Locate the cell with the specified text and output its [x, y] center coordinate. 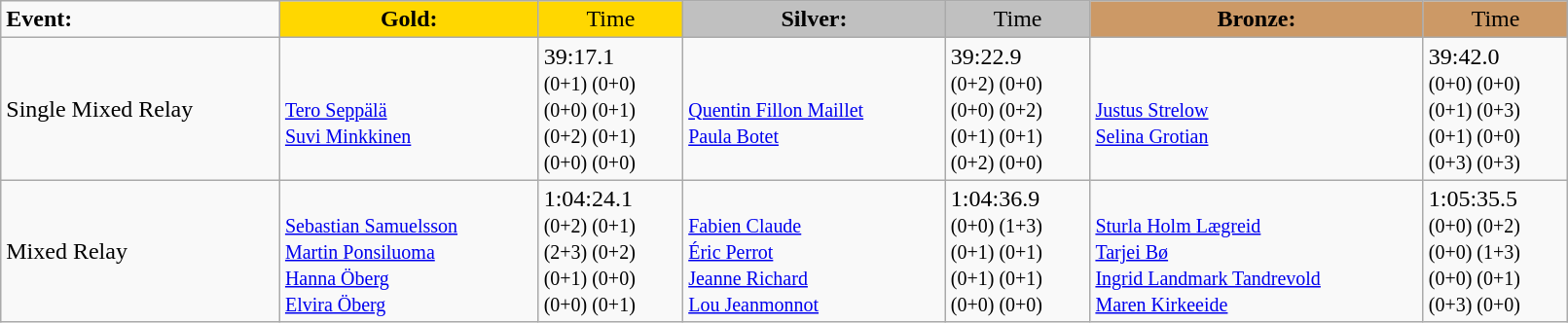
39:22.9(0+2) (0+0)(0+0) (0+2)(0+1) (0+1)(0+2) (0+0) [1018, 109]
Silver: [815, 19]
Sturla Holm LægreidTarjei BøIngrid Landmark TandrevoldMaren Kirkeeide [1257, 251]
Sebastian SamuelssonMartin PonsiluomaHanna ÖbergElvira Öberg [409, 251]
Event: [140, 19]
39:17.1(0+1) (0+0)(0+0) (0+1)(0+2) (0+1)(0+0) (0+0) [611, 109]
Mixed Relay [140, 251]
1:04:36.9(0+0) (1+3)(0+1) (0+1)(0+1) (0+1)(0+0) (0+0) [1018, 251]
Fabien ClaudeÉric PerrotJeanne RichardLou Jeanmonnot [815, 251]
Tero SeppäläSuvi Minkkinen [409, 109]
Single Mixed Relay [140, 109]
39:42.0(0+0) (0+0)(0+1) (0+3)(0+1) (0+0)(0+3) (0+3) [1495, 109]
Bronze: [1257, 19]
1:05:35.5(0+0) (0+2)(0+0) (1+3)(0+0) (0+1)(0+3) (0+0) [1495, 251]
Quentin Fillon MailletPaula Botet [815, 109]
Justus StrelowSelina Grotian [1257, 109]
Gold: [409, 19]
1:04:24.1(0+2) (0+1)(2+3) (0+2)(0+1) (0+0)(0+0) (0+1) [611, 251]
